Return the (x, y) coordinate for the center point of the cell that contains the specified text.  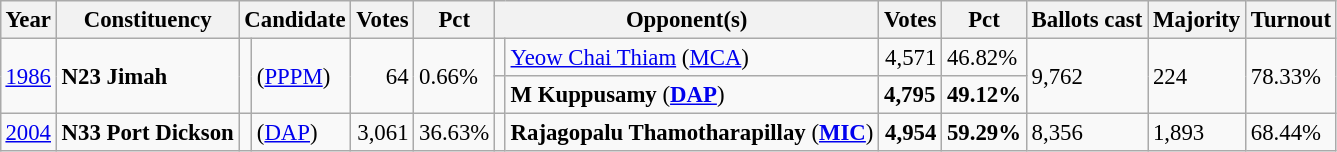
Rajagopalu Thamotharapillay (MIC) (692, 133)
Yeow Chai Thiam (MCA) (692, 57)
224 (1197, 76)
46.82% (984, 57)
1,893 (1197, 133)
3,061 (382, 133)
Majority (1197, 20)
4,795 (910, 95)
8,356 (1086, 133)
49.12% (984, 95)
M Kuppusamy (DAP) (692, 95)
36.63% (454, 133)
Year (28, 20)
59.29% (984, 133)
Turnout (1292, 20)
Constituency (148, 20)
Opponent(s) (687, 20)
64 (382, 76)
N33 Port Dickson (148, 133)
9,762 (1086, 76)
0.66% (454, 76)
N23 Jimah (148, 76)
(DAP) (302, 133)
4,571 (910, 57)
1986 (28, 76)
78.33% (1292, 76)
2004 (28, 133)
Ballots cast (1086, 20)
(PPPM) (302, 76)
4,954 (910, 133)
68.44% (1292, 133)
Candidate (295, 20)
